Capture the cell that displays the provided text and extract its [x, y] central coordinate. 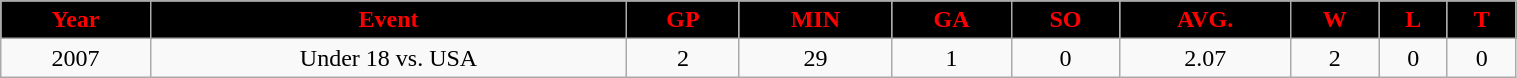
GP [683, 20]
L [1413, 20]
MIN [816, 20]
Event [388, 20]
W [1334, 20]
2007 [76, 58]
2.07 [1205, 58]
Year [76, 20]
GA [952, 20]
AVG. [1205, 20]
Under 18 vs. USA [388, 58]
T [1482, 20]
1 [952, 58]
29 [816, 58]
SO [1066, 20]
